Output the (x, y) coordinate of the center of the cell containing the given text.  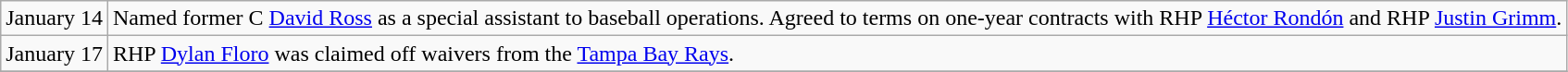
RHP Dylan Floro was claimed off waivers from the Tampa Bay Rays. (837, 54)
January 17 (55, 54)
January 14 (55, 18)
